Capture the cell that displays the provided text and extract its (x, y) central coordinate. 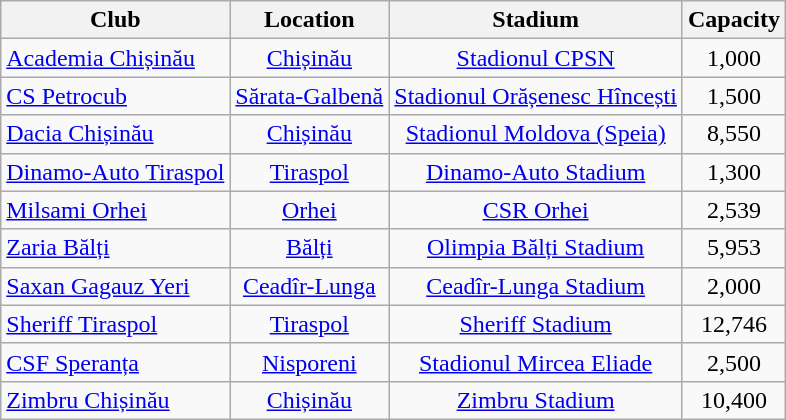
1,500 (734, 96)
2,000 (734, 286)
Saxan Gagauz Yeri (116, 286)
Dacia Chișinău (116, 134)
Stadionul Orășenesc Hîncești (536, 96)
Zaria Bălți (116, 248)
CS Petrocub (116, 96)
Ceadîr-Lunga (310, 286)
Olimpia Bălți Stadium (536, 248)
Dinamo-Auto Stadium (536, 172)
1,300 (734, 172)
Nisporeni (310, 362)
Stadionul CPSN (536, 58)
Milsami Orhei (116, 210)
CSR Orhei (536, 210)
Zimbru Chișinău (116, 400)
Location (310, 20)
CSF Speranța (116, 362)
8,550 (734, 134)
Orhei (310, 210)
Stadium (536, 20)
Club (116, 20)
Stadionul Mircea Eliade (536, 362)
2,539 (734, 210)
Stadionul Moldova (Speia) (536, 134)
12,746 (734, 324)
Bălți (310, 248)
Sărata-Galbenă (310, 96)
Zimbru Stadium (536, 400)
1,000 (734, 58)
10,400 (734, 400)
Sheriff Stadium (536, 324)
5,953 (734, 248)
2,500 (734, 362)
Dinamo-Auto Tiraspol (116, 172)
Capacity (734, 20)
Academia Chișinău (116, 58)
Ceadîr-Lunga Stadium (536, 286)
Sheriff Tiraspol (116, 324)
